Determine the [X, Y] coordinate at the center of the cell enclosing the given text.  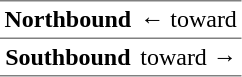
← toward [189, 20]
Southbound [68, 57]
Northbound [68, 20]
toward → [189, 57]
